Locate the cell with the specified text and output its [x, y] center coordinate. 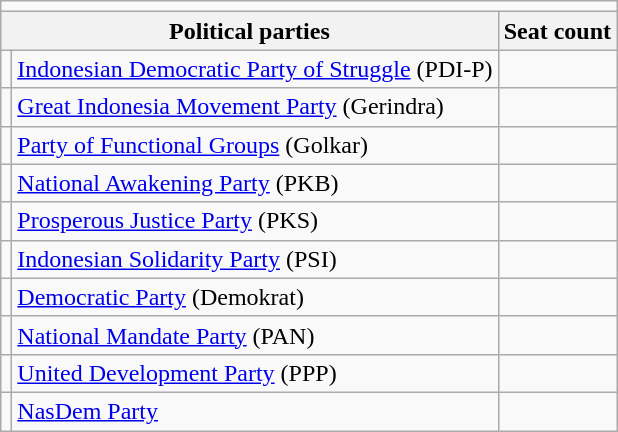
Seat count [557, 31]
Prosperous Justice Party (PKS) [255, 221]
National Mandate Party (PAN) [255, 335]
Indonesian Solidarity Party (PSI) [255, 259]
Indonesian Democratic Party of Struggle (PDI-P) [255, 69]
United Development Party (PPP) [255, 373]
NasDem Party [255, 411]
Great Indonesia Movement Party (Gerindra) [255, 107]
Political parties [250, 31]
National Awakening Party (PKB) [255, 183]
Democratic Party (Demokrat) [255, 297]
Party of Functional Groups (Golkar) [255, 145]
